Provide the [x, y] coordinate of the cell's center where the given text is located.  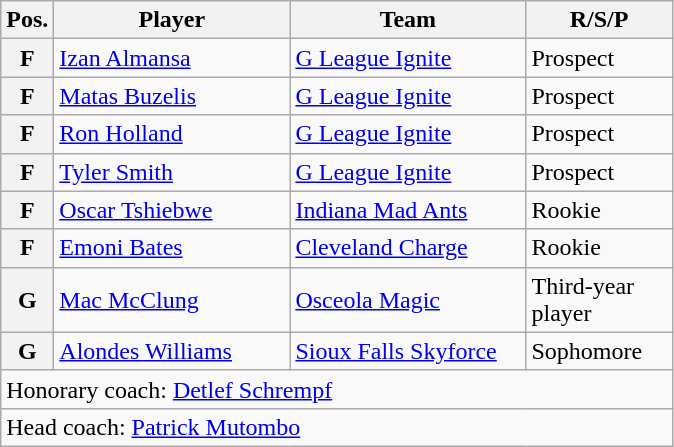
Indiana Mad Ants [408, 210]
Head coach: Patrick Mutombo [336, 427]
Izan Almansa [172, 58]
Emoni Bates [172, 248]
Cleveland Charge [408, 248]
Sioux Falls Skyforce [408, 351]
Tyler Smith [172, 172]
Ron Holland [172, 134]
Honorary coach: Detlef Schrempf [336, 389]
Oscar Tshiebwe [172, 210]
Team [408, 20]
Matas Buzelis [172, 96]
Osceola Magic [408, 300]
Pos. [28, 20]
Mac McClung [172, 300]
Player [172, 20]
Third-year player [599, 300]
Sophomore [599, 351]
R/S/P [599, 20]
Alondes Williams [172, 351]
